Find where the given text appears and provide that cell's center as (X, Y) coordinate. 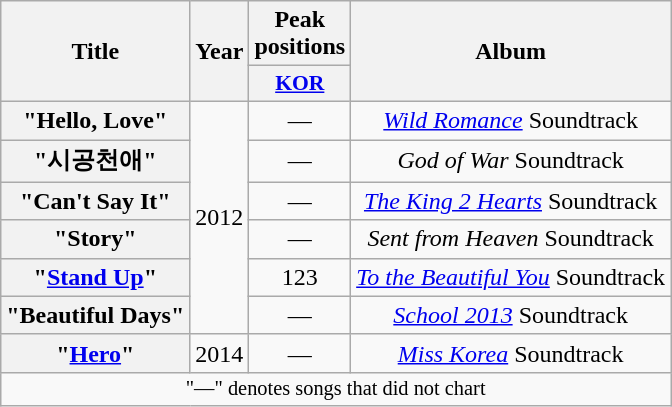
Wild Romance Soundtrack (511, 120)
"Stand Up" (96, 277)
2014 (220, 353)
"Story" (96, 239)
2012 (220, 218)
Miss Korea Soundtrack (511, 353)
Title (96, 52)
"Hello, Love" (96, 120)
"Can't Say It" (96, 201)
Album (511, 52)
Year (220, 52)
School 2013 Soundtrack (511, 315)
To the Beautiful You Soundtrack (511, 277)
"Beautiful Days" (96, 315)
Sent from Heaven Soundtrack (511, 239)
KOR (300, 84)
"—" denotes songs that did not chart (336, 389)
The King 2 Hearts Soundtrack (511, 201)
Peak positions (300, 34)
123 (300, 277)
"Hero" (96, 353)
God of War Soundtrack (511, 162)
"시공천애" (96, 162)
